Locate the cell with the specified text and output its [X, Y] center coordinate. 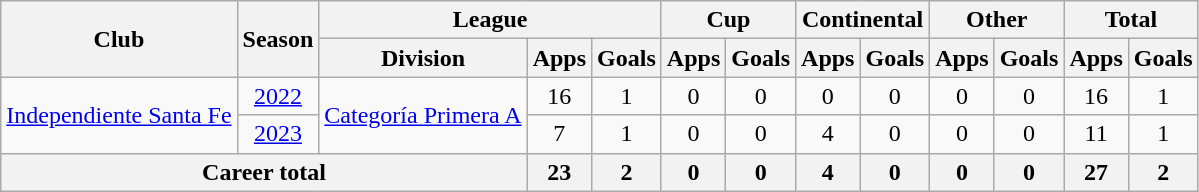
Career total [264, 172]
11 [1096, 134]
2022 [278, 96]
2023 [278, 134]
Division [423, 58]
7 [559, 134]
Season [278, 39]
Other [997, 20]
Club [119, 39]
Cup [728, 20]
Total [1131, 20]
23 [559, 172]
League [490, 20]
Continental [863, 20]
27 [1096, 172]
Independiente Santa Fe [119, 115]
Categoría Primera A [423, 115]
